Search for the cell housing the specified text and yield its (X, Y) center coordinate. 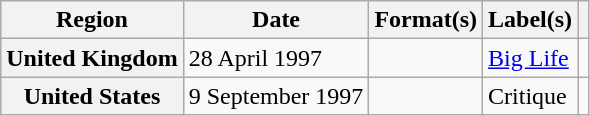
Format(s) (426, 20)
United States (92, 96)
9 September 1997 (276, 96)
Big Life (530, 58)
Label(s) (530, 20)
Date (276, 20)
28 April 1997 (276, 58)
Critique (530, 96)
United Kingdom (92, 58)
Region (92, 20)
